Capture the cell that displays the provided text and extract its [x, y] central coordinate. 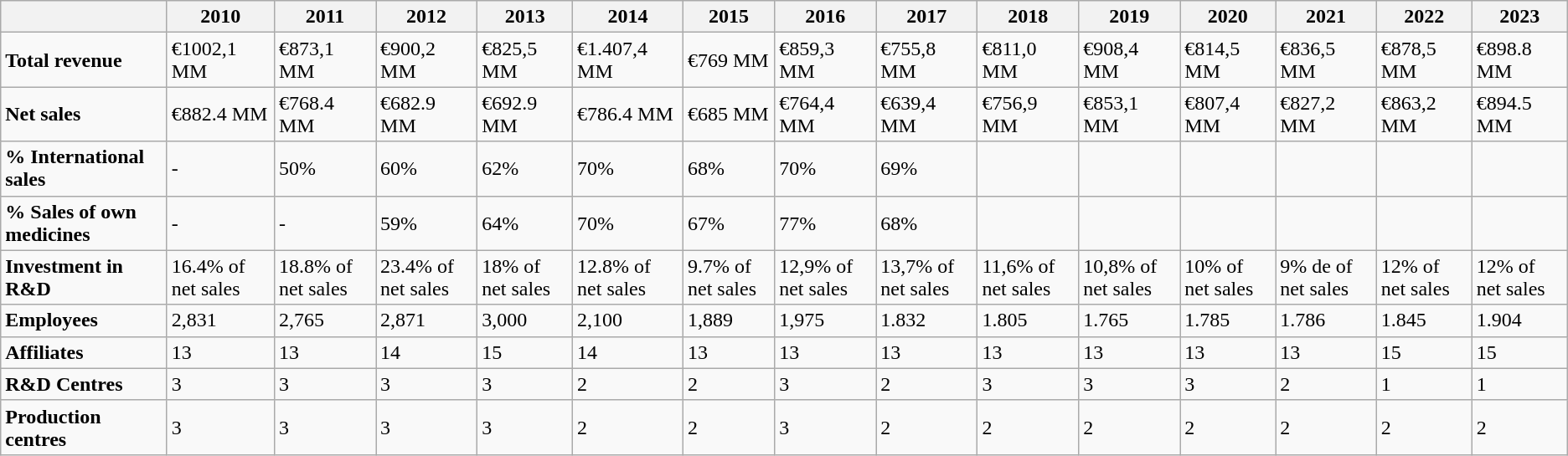
11,6% of net sales [1029, 278]
2,765 [325, 320]
2019 [1129, 17]
€908,4 MM [1129, 60]
9.7% of net sales [729, 278]
€1002,1 MM [220, 60]
R&D Centres [84, 384]
€756,9 MM [1029, 114]
13,7% of net sales [926, 278]
€894.5 MM [1519, 114]
3,000 [525, 320]
77% [826, 223]
2015 [729, 17]
% International sales [84, 169]
1,975 [826, 320]
62% [525, 169]
2011 [325, 17]
60% [427, 169]
€882.4 MM [220, 114]
18% of net sales [525, 278]
€814,5 MM [1228, 60]
1.785 [1228, 320]
1,889 [729, 320]
€827,2 MM [1327, 114]
2,831 [220, 320]
€898.8 MM [1519, 60]
€768.4 MM [325, 114]
€682.9 MM [427, 114]
10,8% of net sales [1129, 278]
€1.407,4 MM [628, 60]
€769 MM [729, 60]
16.4% of net sales [220, 278]
2014 [628, 17]
€786.4 MM [628, 114]
69% [926, 169]
2,871 [427, 320]
18.8% of net sales [325, 278]
€639,4 MM [926, 114]
1.832 [926, 320]
Production centres [84, 427]
€692.9 MM [525, 114]
2,100 [628, 320]
2022 [1424, 17]
2017 [926, 17]
€863,2 MM [1424, 114]
Total revenue [84, 60]
€825,5 MM [525, 60]
2021 [1327, 17]
64% [525, 223]
Investment in R&D [84, 278]
€685 MM [729, 114]
€873,1 MM [325, 60]
% Sales of own medicines [84, 223]
12.8% of net sales [628, 278]
67% [729, 223]
12,9% of net sales [826, 278]
1.904 [1519, 320]
10% of net sales [1228, 278]
€878,5 MM [1424, 60]
2020 [1228, 17]
2018 [1029, 17]
9% de of net sales [1327, 278]
Employees [84, 320]
2023 [1519, 17]
1.765 [1129, 320]
€853,1 MM [1129, 114]
2013 [525, 17]
1.805 [1029, 320]
Net sales [84, 114]
€811,0 MM [1029, 60]
59% [427, 223]
1.845 [1424, 320]
€900,2 MM [427, 60]
2016 [826, 17]
€859,3 MM [826, 60]
€755,8 MM [926, 60]
Affiliates [84, 352]
2010 [220, 17]
€807,4 MM [1228, 114]
€836,5 MM [1327, 60]
€764,4 MM [826, 114]
2012 [427, 17]
50% [325, 169]
1.786 [1327, 320]
23.4% of net sales [427, 278]
